Search for the cell housing the specified text and yield its (x, y) center coordinate. 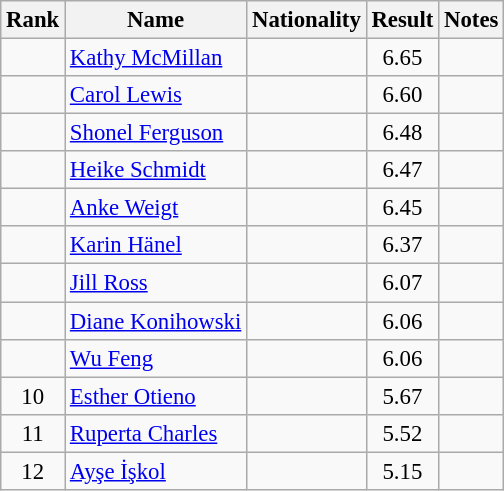
6.65 (402, 58)
Shonel Ferguson (156, 133)
Diane Konihowski (156, 321)
Nationality (306, 20)
Notes (472, 20)
Result (402, 20)
5.67 (402, 396)
6.48 (402, 133)
Ayşe İşkol (156, 471)
6.07 (402, 283)
Karin Hänel (156, 245)
6.37 (402, 245)
12 (33, 471)
Heike Schmidt (156, 170)
11 (33, 433)
10 (33, 396)
Name (156, 20)
Kathy McMillan (156, 58)
Ruperta Charles (156, 433)
6.45 (402, 208)
5.52 (402, 433)
Carol Lewis (156, 95)
6.60 (402, 95)
Wu Feng (156, 358)
Anke Weigt (156, 208)
6.47 (402, 170)
5.15 (402, 471)
Esther Otieno (156, 396)
Jill Ross (156, 283)
Rank (33, 20)
